For the text-containing cell, return its midpoint in (x, y) coordinate format. 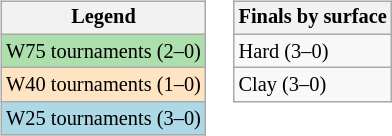
Hard (3–0) (313, 51)
W75 tournaments (2–0) (103, 51)
W25 tournaments (3–0) (103, 119)
Legend (103, 18)
Finals by surface (313, 18)
W40 tournaments (1–0) (103, 85)
Clay (3–0) (313, 85)
